Identify which cell holds the provided text, then report its [X, Y] central coordinate. 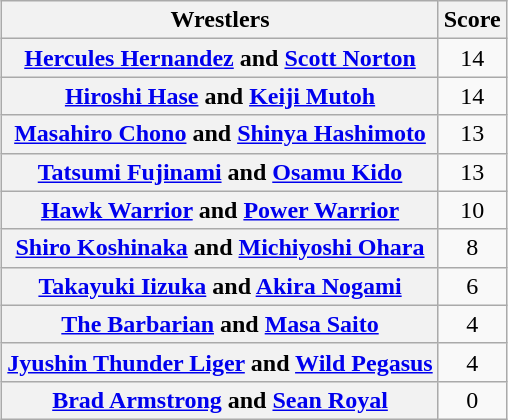
6 [472, 286]
8 [472, 248]
Hiroshi Hase and Keiji Mutoh [220, 96]
Jyushin Thunder Liger and Wild Pegasus [220, 362]
10 [472, 210]
Hawk Warrior and Power Warrior [220, 210]
Masahiro Chono and Shinya Hashimoto [220, 134]
Hercules Hernandez and Scott Norton [220, 58]
Wrestlers [220, 20]
The Barbarian and Masa Saito [220, 324]
Shiro Koshinaka and Michiyoshi Ohara [220, 248]
Tatsumi Fujinami and Osamu Kido [220, 172]
0 [472, 400]
Score [472, 20]
Brad Armstrong and Sean Royal [220, 400]
Takayuki Iizuka and Akira Nogami [220, 286]
